Locate the cell with the specified text and output its (X, Y) center coordinate. 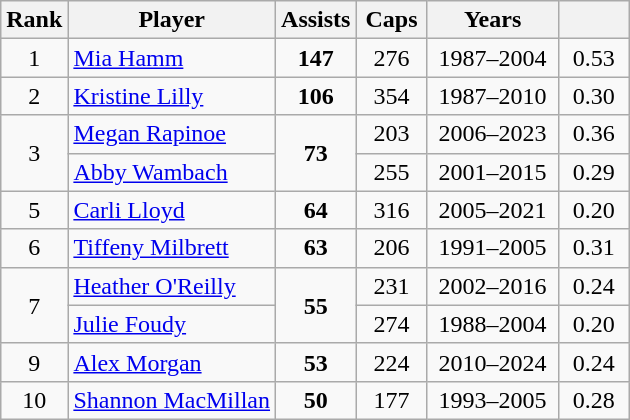
7 (34, 305)
Years (492, 20)
0.53 (594, 58)
Abby Wambach (172, 172)
Mia Hamm (172, 58)
63 (316, 248)
2006–2023 (492, 134)
3 (34, 153)
73 (316, 153)
1 (34, 58)
Rank (34, 20)
2 (34, 96)
1987–2004 (492, 58)
55 (316, 305)
177 (392, 400)
316 (392, 210)
0.28 (594, 400)
2002–2016 (492, 286)
Carli Lloyd (172, 210)
2005–2021 (492, 210)
5 (34, 210)
274 (392, 324)
10 (34, 400)
1987–2010 (492, 96)
203 (392, 134)
354 (392, 96)
Shannon MacMillan (172, 400)
1993–2005 (492, 400)
53 (316, 362)
106 (316, 96)
0.30 (594, 96)
Julie Foudy (172, 324)
2001–2015 (492, 172)
276 (392, 58)
Alex Morgan (172, 362)
Kristine Lilly (172, 96)
0.31 (594, 248)
64 (316, 210)
1991–2005 (492, 248)
0.36 (594, 134)
Megan Rapinoe (172, 134)
2010–2024 (492, 362)
Heather O'Reilly (172, 286)
Caps (392, 20)
Player (172, 20)
50 (316, 400)
Assists (316, 20)
6 (34, 248)
Tiffeny Milbrett (172, 248)
1988–2004 (492, 324)
9 (34, 362)
206 (392, 248)
0.29 (594, 172)
147 (316, 58)
255 (392, 172)
224 (392, 362)
231 (392, 286)
